Return [X, Y] of the center of cell containing provided text 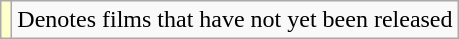
Denotes films that have not yet been released [235, 20]
